Return the [x, y] coordinate for the center point of the cell that contains the specified text.  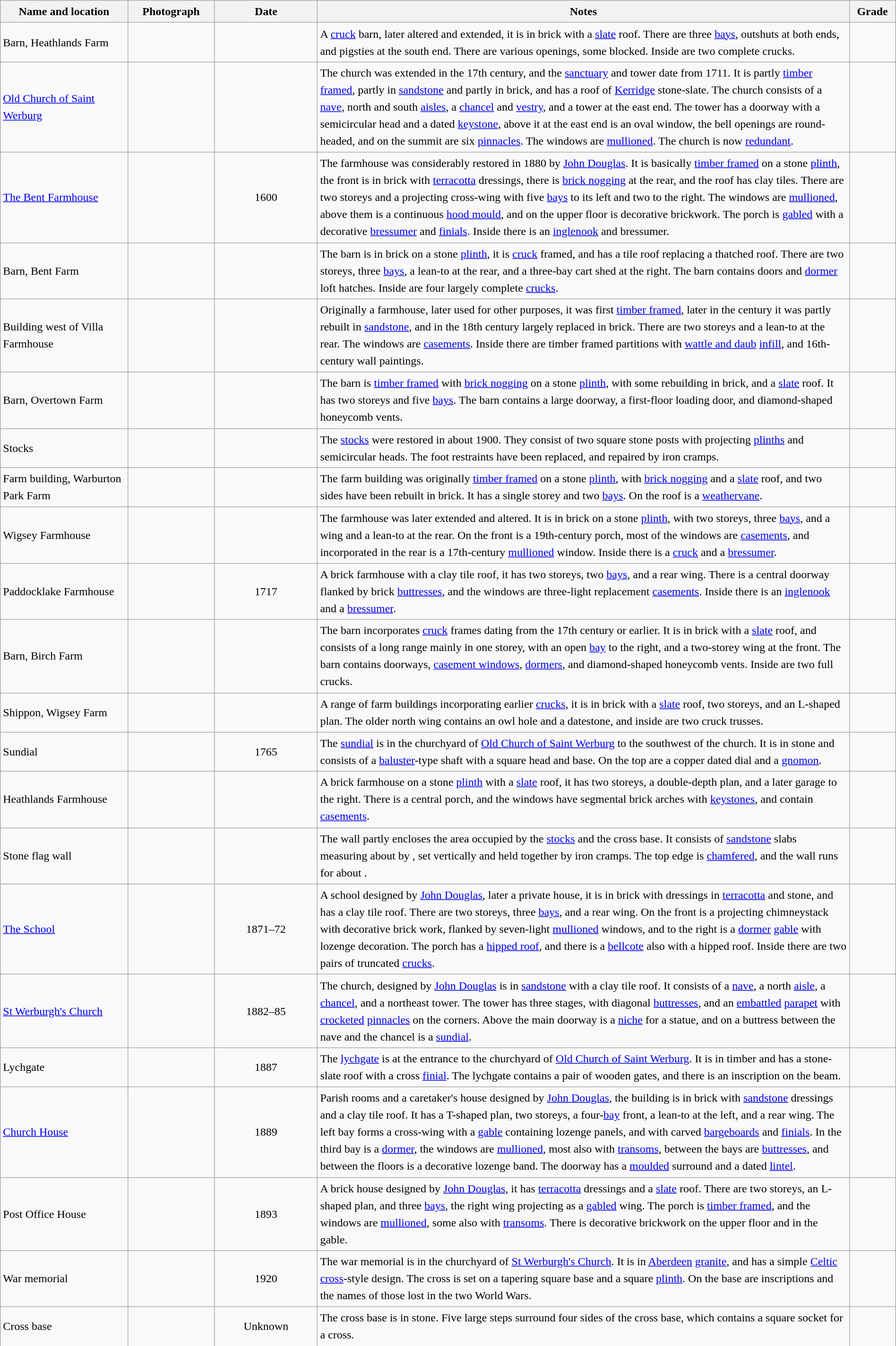
1600 [266, 198]
Cross base [64, 1327]
1765 [266, 752]
1889 [266, 1132]
War memorial [64, 1278]
Name and location [64, 11]
Barn, Overtown Farm [64, 400]
Grade [872, 11]
Notes [583, 11]
St Werburgh's Church [64, 1011]
1871–72 [266, 929]
Barn, Birch Farm [64, 656]
Unknown [266, 1327]
Photograph [171, 11]
1887 [266, 1068]
Date [266, 11]
1882–85 [266, 1011]
Shippon, Wigsey Farm [64, 713]
1920 [266, 1278]
Post Office House [64, 1214]
The School [64, 929]
Wigsey Farmhouse [64, 535]
Heathlands Farmhouse [64, 800]
Stocks [64, 448]
Stone flag wall [64, 856]
The Bent Farmhouse [64, 198]
The cross base is in stone. Five large steps surround four sides of the cross base, which contains a square socket for a cross. [583, 1327]
Sundial [64, 752]
Building west of Villa Farmhouse [64, 336]
Paddocklake Farmhouse [64, 591]
Church House [64, 1132]
1717 [266, 591]
1893 [266, 1214]
Lychgate [64, 1068]
Old Church of Saint Werburg [64, 107]
Barn, Bent Farm [64, 270]
Farm building, Warburton Park Farm [64, 487]
Barn, Heathlands Farm [64, 43]
